Determine the [X, Y] coordinate at the center of the cell enclosing the given text.  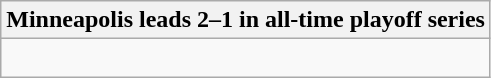
Minneapolis leads 2–1 in all-time playoff series [246, 20]
